Determine the [x, y] coordinate at the center of the cell enclosing the given text.  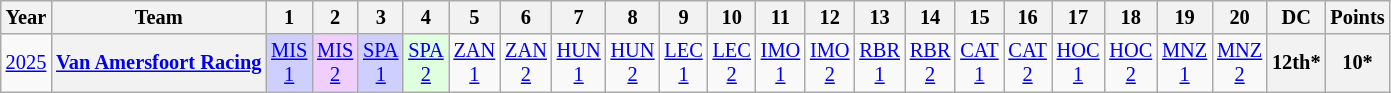
9 [683, 17]
CAT2 [1028, 63]
7 [579, 17]
MIS2 [335, 63]
SPA2 [426, 63]
LEC2 [732, 63]
4 [426, 17]
MNZ2 [1240, 63]
19 [1184, 17]
6 [526, 17]
CAT1 [979, 63]
Team [158, 17]
HUN2 [633, 63]
12th* [1296, 63]
1 [289, 17]
14 [930, 17]
11 [780, 17]
Year [26, 17]
RBR1 [879, 63]
IMO2 [830, 63]
MIS1 [289, 63]
15 [979, 17]
Van Amersfoort Racing [158, 63]
HOC2 [1130, 63]
ZAN2 [526, 63]
5 [475, 17]
8 [633, 17]
10* [1357, 63]
12 [830, 17]
3 [380, 17]
MNZ1 [1184, 63]
17 [1078, 17]
2025 [26, 63]
10 [732, 17]
LEC1 [683, 63]
HUN1 [579, 63]
16 [1028, 17]
2 [335, 17]
ZAN1 [475, 63]
SPA1 [380, 63]
18 [1130, 17]
DC [1296, 17]
20 [1240, 17]
IMO1 [780, 63]
13 [879, 17]
HOC1 [1078, 63]
Points [1357, 17]
RBR2 [930, 63]
